Capture the cell that displays the provided text and extract its (X, Y) central coordinate. 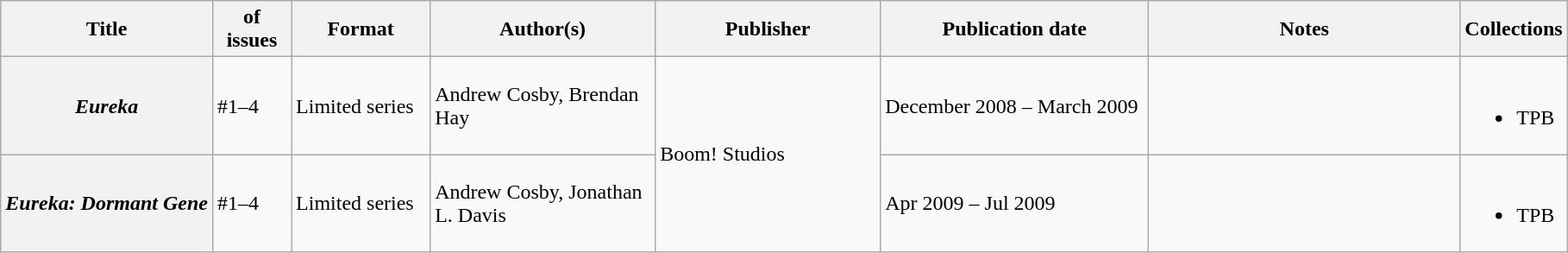
Andrew Cosby, Jonathan L. Davis (543, 204)
Collections (1514, 29)
Eureka: Dormant Gene (107, 204)
Author(s) (543, 29)
Andrew Cosby, Brendan Hay (543, 105)
Apr 2009 – Jul 2009 (1014, 204)
Publisher (768, 29)
Eureka (107, 105)
Publication date (1014, 29)
Boom! Studios (768, 155)
December 2008 – March 2009 (1014, 105)
of issues (252, 29)
Title (107, 29)
Notes (1304, 29)
Format (361, 29)
